Identify which cell holds the provided text, then report its [x, y] central coordinate. 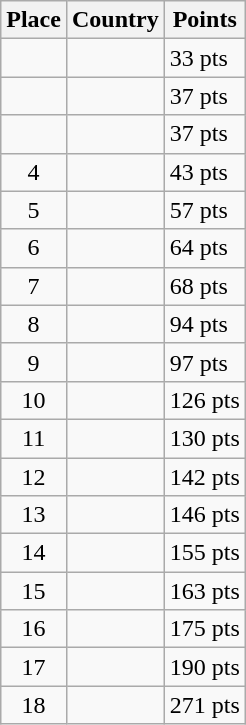
190 pts [204, 667]
146 pts [204, 515]
17 [34, 667]
33 pts [204, 58]
15 [34, 591]
97 pts [204, 362]
155 pts [204, 553]
126 pts [204, 400]
9 [34, 362]
130 pts [204, 438]
10 [34, 400]
8 [34, 324]
271 pts [204, 705]
4 [34, 172]
14 [34, 553]
Place [34, 20]
Country [115, 20]
142 pts [204, 477]
16 [34, 629]
11 [34, 438]
7 [34, 286]
5 [34, 210]
64 pts [204, 248]
Points [204, 20]
175 pts [204, 629]
57 pts [204, 210]
68 pts [204, 286]
18 [34, 705]
6 [34, 248]
163 pts [204, 591]
13 [34, 515]
12 [34, 477]
43 pts [204, 172]
94 pts [204, 324]
